Search for the cell housing the specified text and yield its [X, Y] center coordinate. 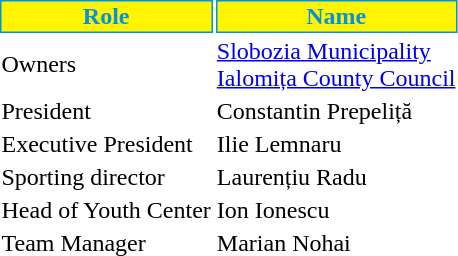
President [106, 111]
Executive President [106, 144]
Laurențiu Radu [336, 177]
Ion Ionescu [336, 210]
Constantin Prepeliță [336, 111]
Head of Youth Center [106, 210]
Owners [106, 64]
Role [106, 16]
Sporting director [106, 177]
Ilie Lemnaru [336, 144]
Slobozia Municipality Ialomița County Council [336, 64]
Name [336, 16]
